Scan for the cell matching the given text and deliver its [x, y] coordinate at center. 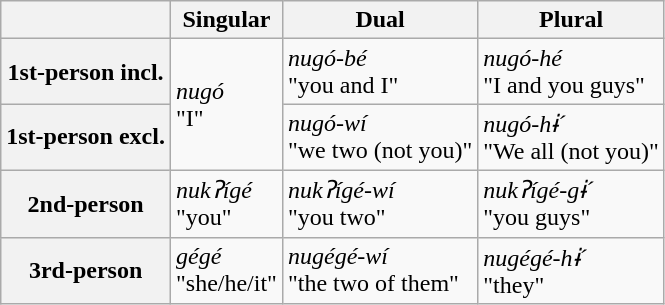
nugégé-wí"the two of them" [380, 270]
nukʔígé"you" [226, 204]
nugó-hé"I and you guys" [572, 72]
nugó-wí"we two (not you)" [380, 138]
Singular [226, 20]
1st-person excl. [86, 138]
nugó-hɨ´"We all (not you)" [572, 138]
gégé"she/he/it" [226, 270]
Plural [572, 20]
Dual [380, 20]
nugó-bé"you and I" [380, 72]
nukʔígé-wí"you two" [380, 204]
1st-person incl. [86, 72]
3rd-person [86, 270]
nukʔígé-gɨ´"you guys" [572, 204]
nugó"I" [226, 105]
nugégé-hɨ´"they" [572, 270]
2nd-person [86, 204]
